Pinpoint the cell where the given text exists, returning its (X, Y) midpoint coordinate. 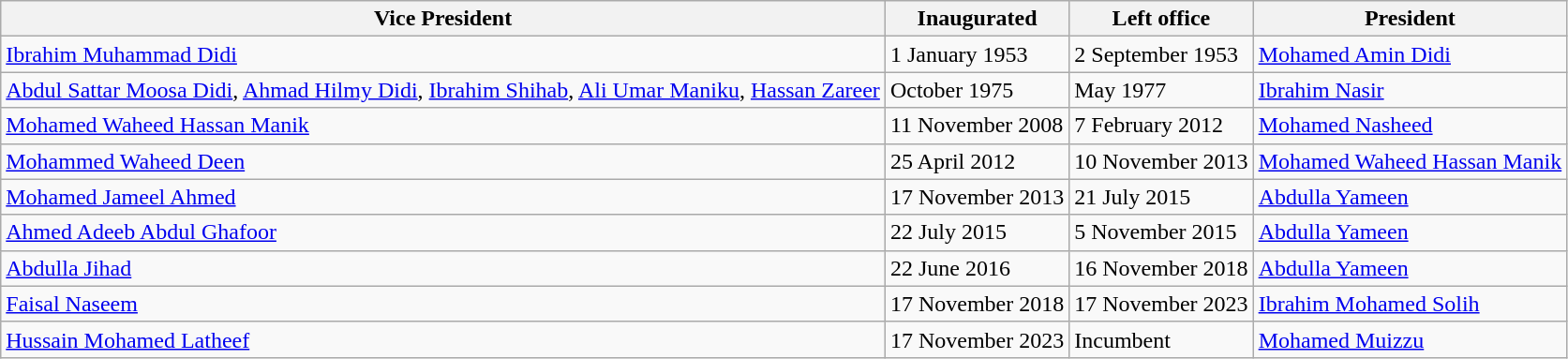
Left office (1161, 19)
Mohamed Jameel Ahmed (443, 197)
Ibrahim Muhammad Didi (443, 54)
Hussain Mohamed Latheef (443, 339)
16 November 2018 (1161, 268)
1 January 1953 (977, 54)
Ahmed Adeeb Abdul Ghafoor (443, 232)
17 November 2013 (977, 197)
7 February 2012 (1161, 126)
21 July 2015 (1161, 197)
Abdul Sattar Moosa Didi, Ahmad Hilmy Didi, Ibrahim Shihab, Ali Umar Maniku, Hassan Zareer (443, 90)
Vice President (443, 19)
10 November 2013 (1161, 161)
President (1410, 19)
Incumbent (1161, 339)
2 September 1953 (1161, 54)
Ibrahim Mohamed Solih (1410, 304)
Ibrahim Nasir (1410, 90)
Mohamed Amin Didi (1410, 54)
Inaugurated (977, 19)
Faisal Naseem (443, 304)
22 July 2015 (977, 232)
Mohamed Muizzu (1410, 339)
22 June 2016 (977, 268)
25 April 2012 (977, 161)
5 November 2015 (1161, 232)
11 November 2008 (977, 126)
Mohammed Waheed Deen (443, 161)
October 1975 (977, 90)
Mohamed Nasheed (1410, 126)
17 November 2018 (977, 304)
Abdulla Jihad (443, 268)
May 1977 (1161, 90)
